Search for the cell housing the specified text and yield its [X, Y] center coordinate. 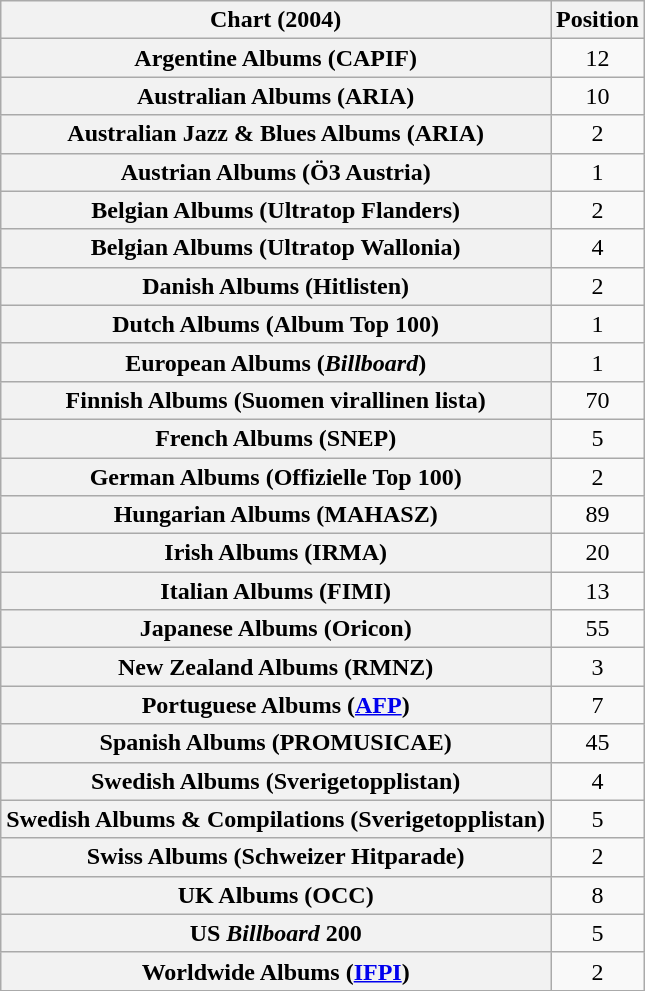
Swedish Albums & Compilations (Sverigetopplistan) [276, 819]
Finnish Albums (Suomen virallinen lista) [276, 400]
10 [598, 96]
8 [598, 895]
Belgian Albums (Ultratop Flanders) [276, 210]
European Albums (Billboard) [276, 362]
French Albums (SNEP) [276, 438]
Belgian Albums (Ultratop Wallonia) [276, 248]
Swedish Albums (Sverigetopplistan) [276, 781]
89 [598, 515]
12 [598, 58]
55 [598, 629]
7 [598, 705]
Chart (2004) [276, 20]
45 [598, 743]
70 [598, 400]
Swiss Albums (Schweizer Hitparade) [276, 857]
Portuguese Albums (AFP) [276, 705]
German Albums (Offizielle Top 100) [276, 477]
Dutch Albums (Album Top 100) [276, 324]
Danish Albums (Hitlisten) [276, 286]
13 [598, 591]
Spanish Albums (PROMUSICAE) [276, 743]
Japanese Albums (Oricon) [276, 629]
Hungarian Albums (MAHASZ) [276, 515]
US Billboard 200 [276, 933]
20 [598, 553]
Italian Albums (FIMI) [276, 591]
Position [598, 20]
Australian Jazz & Blues Albums (ARIA) [276, 134]
Irish Albums (IRMA) [276, 553]
Australian Albums (ARIA) [276, 96]
New Zealand Albums (RMNZ) [276, 667]
UK Albums (OCC) [276, 895]
3 [598, 667]
Argentine Albums (CAPIF) [276, 58]
Austrian Albums (Ö3 Austria) [276, 172]
Worldwide Albums (IFPI) [276, 971]
